Determine the (x, y) coordinate at the center of the cell enclosing the given text.  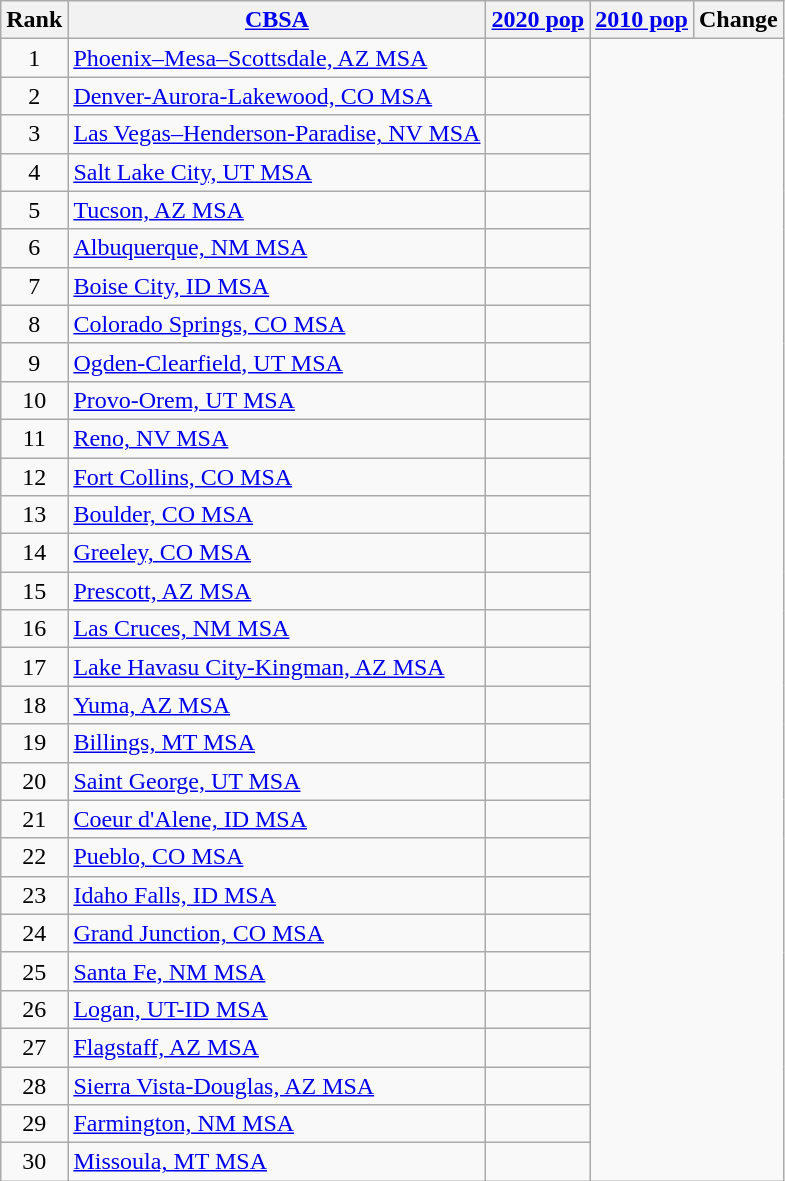
Tucson, AZ MSA (277, 210)
24 (34, 933)
8 (34, 324)
5 (34, 210)
6 (34, 248)
19 (34, 743)
13 (34, 515)
Farmington, NM MSA (277, 1124)
7 (34, 286)
Las Vegas–Henderson-Paradise, NV MSA (277, 134)
Albuquerque, NM MSA (277, 248)
30 (34, 1162)
Fort Collins, CO MSA (277, 477)
Rank (34, 20)
11 (34, 438)
Idaho Falls, ID MSA (277, 895)
4 (34, 172)
Pueblo, CO MSA (277, 857)
Billings, MT MSA (277, 743)
17 (34, 667)
12 (34, 477)
Salt Lake City, UT MSA (277, 172)
18 (34, 705)
26 (34, 1009)
14 (34, 553)
Prescott, AZ MSA (277, 591)
Greeley, CO MSA (277, 553)
10 (34, 400)
16 (34, 629)
28 (34, 1085)
Boulder, CO MSA (277, 515)
22 (34, 857)
Grand Junction, CO MSA (277, 933)
9 (34, 362)
Ogden-Clearfield, UT MSA (277, 362)
1 (34, 58)
25 (34, 971)
Boise City, ID MSA (277, 286)
Missoula, MT MSA (277, 1162)
Provo-Orem, UT MSA (277, 400)
Flagstaff, AZ MSA (277, 1047)
23 (34, 895)
2 (34, 96)
Lake Havasu City-Kingman, AZ MSA (277, 667)
Sierra Vista-Douglas, AZ MSA (277, 1085)
21 (34, 819)
Coeur d'Alene, ID MSA (277, 819)
Yuma, AZ MSA (277, 705)
CBSA (277, 20)
Santa Fe, NM MSA (277, 971)
Saint George, UT MSA (277, 781)
Las Cruces, NM MSA (277, 629)
15 (34, 591)
Reno, NV MSA (277, 438)
20 (34, 781)
2010 pop (642, 20)
3 (34, 134)
29 (34, 1124)
2020 pop (538, 20)
Colorado Springs, CO MSA (277, 324)
Logan, UT-ID MSA (277, 1009)
27 (34, 1047)
Denver-Aurora-Lakewood, CO MSA (277, 96)
Change (738, 20)
Phoenix–Mesa–Scottsdale, AZ MSA (277, 58)
